Search for the cell housing the specified text and yield its (X, Y) center coordinate. 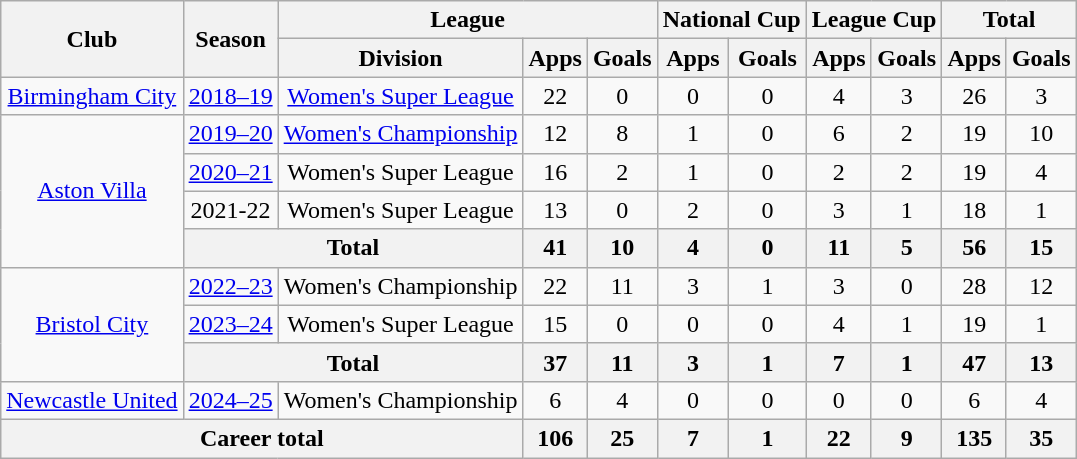
Aston Villa (92, 191)
16 (555, 172)
Bristol City (92, 324)
2020–21 (230, 172)
League Cup (874, 20)
35 (1041, 438)
18 (974, 210)
56 (974, 248)
Season (230, 39)
League (468, 20)
2023–24 (230, 324)
135 (974, 438)
28 (974, 286)
Birmingham City (92, 96)
9 (906, 438)
47 (974, 362)
25 (622, 438)
Division (400, 58)
41 (555, 248)
2022–23 (230, 286)
2024–25 (230, 400)
8 (622, 134)
2018–19 (230, 96)
Club (92, 39)
5 (906, 248)
National Cup (732, 20)
2019–20 (230, 134)
106 (555, 438)
Newcastle United (92, 400)
Career total (262, 438)
26 (974, 96)
37 (555, 362)
2021-22 (230, 210)
